Return (x, y) of the center of cell containing provided text 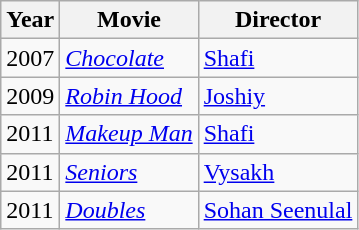
2009 (30, 96)
Seniors (129, 172)
Director (278, 20)
Robin Hood (129, 96)
Movie (129, 20)
Vysakh (278, 172)
Year (30, 20)
Joshiy (278, 96)
Chocolate (129, 58)
Sohan Seenulal (278, 210)
Doubles (129, 210)
2007 (30, 58)
Makeup Man (129, 134)
